Output the (x, y) coordinate of the center of the cell containing the given text.  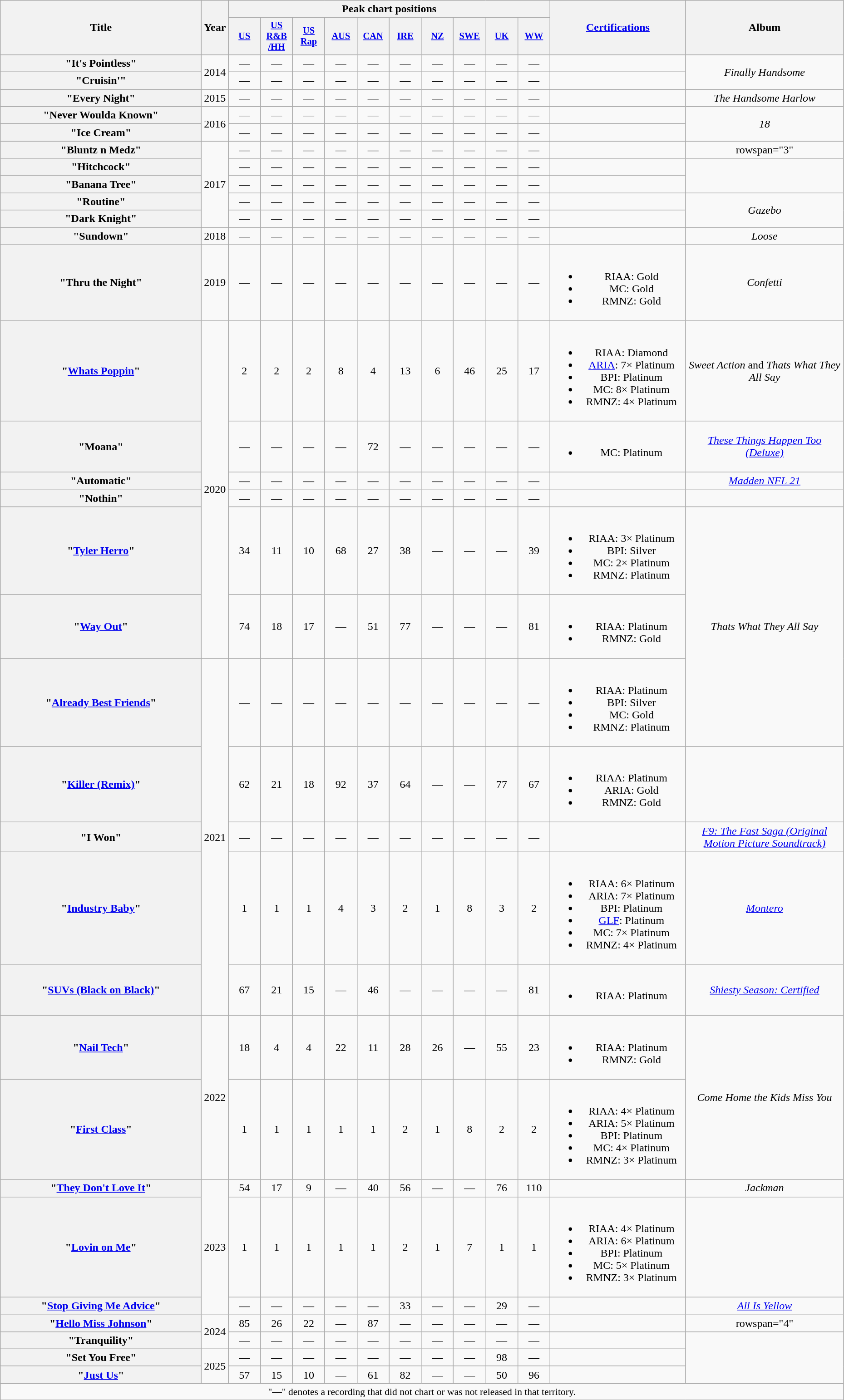
"Tranquility" (101, 1340)
rowspan="3" (765, 150)
RIAA: DiamondARIA: 7× PlatinumBPI: PlatinumMC: 8× PlatinumRMNZ: 4× Platinum (617, 370)
57 (244, 1375)
29 (502, 1306)
Title (101, 28)
"Stop Giving Me Advice" (101, 1306)
US (244, 36)
All Is Yellow (765, 1306)
Shiesty Season: Certified (765, 990)
"Automatic" (101, 481)
"Sundown" (101, 236)
28 (405, 1047)
"—" denotes a recording that did not chart or was not released in that territory. (422, 1391)
51 (373, 627)
2025 (215, 1366)
rowspan="4" (765, 1323)
AUS (341, 36)
68 (341, 550)
RIAA: PlatinumARIA: GoldRMNZ: Gold (617, 784)
"Hitchcock" (101, 167)
"Thru the Night" (101, 282)
74 (244, 627)
Confetti (765, 282)
96 (534, 1375)
25 (502, 370)
"Moana" (101, 447)
98 (502, 1357)
Gazebo (765, 210)
"Every Night" (101, 98)
"Routine" (101, 201)
NZ (438, 36)
UK (502, 36)
13 (405, 370)
"SUVs (Black on Black)" (101, 990)
"Already Best Friends" (101, 702)
WW (534, 36)
Thats What They All Say (765, 626)
Certifications (617, 28)
9 (309, 1188)
RIAA: 4× PlatinumARIA: 6× PlatinumBPI: PlatinumMC: 5× PlatinumRMNZ: 3× Platinum (617, 1247)
"Nothin" (101, 498)
Montero (765, 908)
USR&B/HH (277, 36)
2018 (215, 236)
Year (215, 28)
37 (373, 784)
"Killer (Remix)" (101, 784)
62 (244, 784)
USRap (309, 36)
RIAA: 4× PlatinumARIA: 5× PlatinumBPI: PlatinumMC: 4× PlatinumRMNZ: 3× Platinum (617, 1129)
"Dark Knight" (101, 219)
CAN (373, 36)
110 (534, 1188)
F9: The Fast Saga (Original Motion Picture Soundtrack) (765, 837)
"Set You Free" (101, 1357)
"Way Out" (101, 627)
"Tyler Herro" (101, 550)
"Just Us" (101, 1375)
RIAA: GoldMC: GoldRMNZ: Gold (617, 282)
40 (373, 1188)
2016 (215, 124)
38 (405, 550)
2021 (215, 837)
2017 (215, 184)
2024 (215, 1331)
These Things Happen Too (Deluxe) (765, 447)
Peak chart positions (390, 9)
61 (373, 1375)
54 (244, 1188)
"I Won" (101, 837)
RIAA: PlatinumBPI: SilverMC: GoldRMNZ: Platinum (617, 702)
50 (502, 1375)
RIAA: Platinum (617, 990)
Jackman (765, 1188)
SWE (469, 36)
MC: Platinum (617, 447)
39 (534, 550)
87 (373, 1323)
"Ice Cream" (101, 133)
Album (765, 28)
76 (502, 1188)
Finally Handsome (765, 72)
33 (405, 1306)
Madden NFL 21 (765, 481)
"Hello Miss Johnson" (101, 1323)
85 (244, 1323)
Loose (765, 236)
34 (244, 550)
2022 (215, 1097)
7 (469, 1247)
Come Home the Kids Miss You (765, 1097)
56 (405, 1188)
82 (405, 1375)
2015 (215, 98)
55 (502, 1047)
2019 (215, 282)
"Banana Tree" (101, 184)
64 (405, 784)
"First Class" (101, 1129)
"Whats Poppin" (101, 370)
RIAA: 3× PlatinumBPI: SilverMC: 2× PlatinumRMNZ: Platinum (617, 550)
"Industry Baby" (101, 908)
"Nail Tech" (101, 1047)
23 (534, 1047)
IRE (405, 36)
Sweet Action and Thats What They All Say (765, 370)
The Handsome Harlow (765, 98)
2014 (215, 72)
6 (438, 370)
"Lovin on Me" (101, 1247)
"They Don't Love It" (101, 1188)
"Never Woulda Known" (101, 115)
92 (341, 784)
2020 (215, 489)
RIAA: 6× PlatinumARIA: 7× PlatinumBPI: PlatinumGLF: PlatinumMC: 7× PlatinumRMNZ: 4× Platinum (617, 908)
"Bluntz n Medz" (101, 150)
72 (373, 447)
2023 (215, 1247)
"Cruisin'" (101, 81)
"It's Pointless" (101, 63)
27 (373, 550)
